Determine the [x, y] coordinate at the center of the cell enclosing the given text.  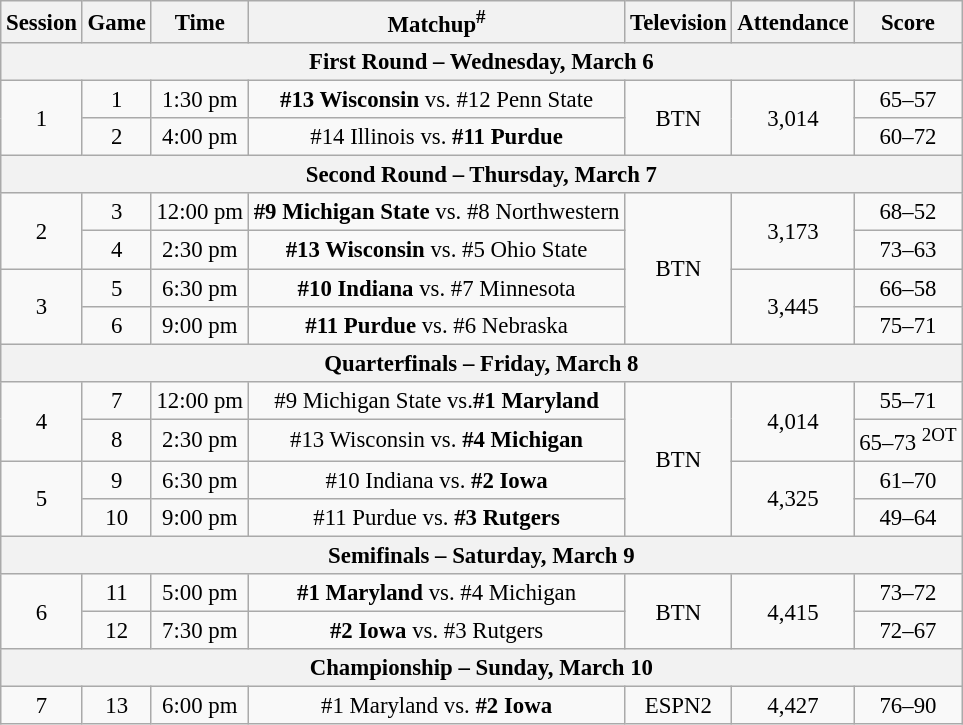
4,415 [793, 612]
#2 Iowa vs. #3 Rutgers [436, 631]
#13 Wisconsin vs. #12 Penn State [436, 100]
Score [908, 22]
#10 Indiana vs. #7 Minnesota [436, 288]
66–58 [908, 288]
#10 Indiana vs. #2 Iowa [436, 480]
9 [116, 480]
4:00 pm [200, 137]
#14 Illinois vs. #11 Purdue [436, 137]
Semifinals – Saturday, March 9 [482, 555]
60–72 [908, 137]
ESPN2 [678, 706]
Session [42, 22]
#11 Purdue vs. #6 Nebraska [436, 325]
#1 Maryland vs. #2 Iowa [436, 706]
68–52 [908, 213]
#13 Wisconsin vs. #5 Ohio State [436, 250]
3,445 [793, 306]
#9 Michigan State vs. #8 Northwestern [436, 213]
7:30 pm [200, 631]
8 [116, 440]
4,014 [793, 421]
Game [116, 22]
#1 Maryland vs. #4 Michigan [436, 593]
55–71 [908, 400]
#9 Michigan State vs.#1 Maryland [436, 400]
73–63 [908, 250]
1:30 pm [200, 100]
4,325 [793, 498]
Championship – Sunday, March 10 [482, 668]
65–57 [908, 100]
12 [116, 631]
11 [116, 593]
72–67 [908, 631]
#13 Wisconsin vs. #4 Michigan [436, 440]
73–72 [908, 593]
61–70 [908, 480]
10 [116, 518]
75–71 [908, 325]
Quarterfinals – Friday, March 8 [482, 363]
13 [116, 706]
#11 Purdue vs. #3 Rutgers [436, 518]
6:00 pm [200, 706]
49–64 [908, 518]
First Round – Wednesday, March 6 [482, 62]
65–73 2OT [908, 440]
Time [200, 22]
5:00 pm [200, 593]
76–90 [908, 706]
4,427 [793, 706]
Television [678, 22]
Matchup# [436, 22]
Attendance [793, 22]
3,014 [793, 118]
Second Round – Thursday, March 7 [482, 175]
3,173 [793, 232]
